Return the (x, y) coordinate for the center point of the cell that contains the specified text.  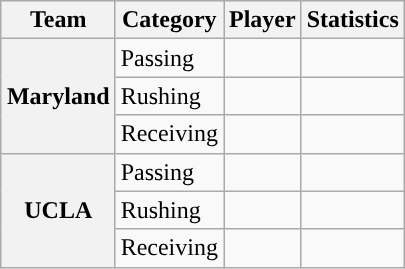
Player (263, 20)
UCLA (58, 210)
Maryland (58, 96)
Team (58, 20)
Category (169, 20)
Statistics (352, 20)
